Determine the [x, y] coordinate at the center of the cell enclosing the given text.  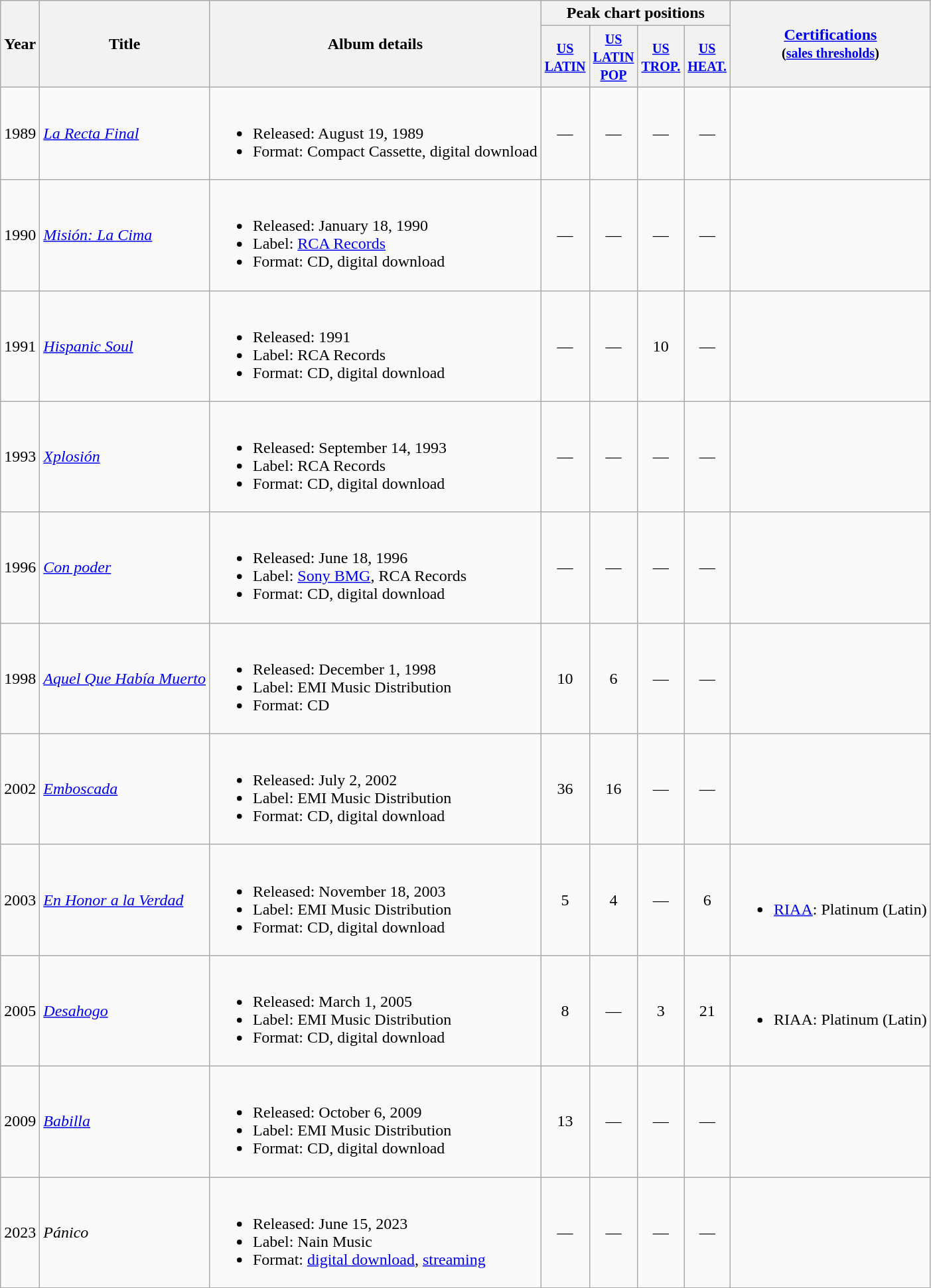
Released: August 19, 1989Format: Compact Cassette, digital download [375, 133]
1991 [20, 346]
1998 [20, 678]
2005 [20, 1011]
Released: June 18, 1996Label: Sony BMG, RCA RecordsFormat: CD, digital download [375, 568]
21 [707, 1011]
Released: July 2, 2002Label: EMI Music DistributionFormat: CD, digital download [375, 789]
Album details [375, 44]
4 [613, 899]
16 [613, 789]
Aquel Que Había Muerto [125, 678]
USHEAT. [707, 56]
Released: January 18, 1990Label: RCA RecordsFormat: CD, digital download [375, 235]
2002 [20, 789]
Released: November 18, 2003Label: EMI Music DistributionFormat: CD, digital download [375, 899]
Hispanic Soul [125, 346]
1996 [20, 568]
Released: March 1, 2005Label: EMI Music DistributionFormat: CD, digital download [375, 1011]
Year [20, 44]
1993 [20, 456]
USTROP. [661, 56]
2023 [20, 1232]
Pánico [125, 1232]
En Honor a la Verdad [125, 899]
USLATIN POP [613, 56]
Misión: La Cima [125, 235]
Released: September 14, 1993Label: RCA RecordsFormat: CD, digital download [375, 456]
La Recta Final [125, 133]
36 [565, 789]
Released: 1991Label: RCA RecordsFormat: CD, digital download [375, 346]
Released: June 15, 2023Label: Nain MusicFormat: digital download, streaming [375, 1232]
Certifications(sales thresholds) [831, 44]
2003 [20, 899]
Emboscada [125, 789]
1989 [20, 133]
3 [661, 1011]
8 [565, 1011]
13 [565, 1121]
2009 [20, 1121]
Peak chart positions [636, 13]
Xplosión [125, 456]
Released: October 6, 2009Label: EMI Music DistributionFormat: CD, digital download [375, 1121]
5 [565, 899]
1990 [20, 235]
Title [125, 44]
Released: December 1, 1998Label: EMI Music DistributionFormat: CD [375, 678]
Desahogo [125, 1011]
USLATIN [565, 56]
Con poder [125, 568]
Babilla [125, 1121]
